Scan for the cell matching the given text and deliver its (x, y) coordinate at center. 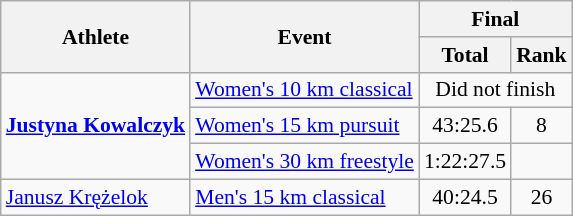
Rank (542, 55)
Athlete (96, 36)
Women's 10 km classical (304, 90)
Event (304, 36)
43:25.6 (465, 126)
Janusz Krężelok (96, 197)
Justyna Kowalczyk (96, 126)
8 (542, 126)
26 (542, 197)
40:24.5 (465, 197)
Did not finish (496, 90)
Women's 15 km pursuit (304, 126)
Men's 15 km classical (304, 197)
Total (465, 55)
1:22:27.5 (465, 162)
Final (496, 19)
Women's 30 km freestyle (304, 162)
